Find where the given text appears and provide that cell's center as [x, y] coordinate. 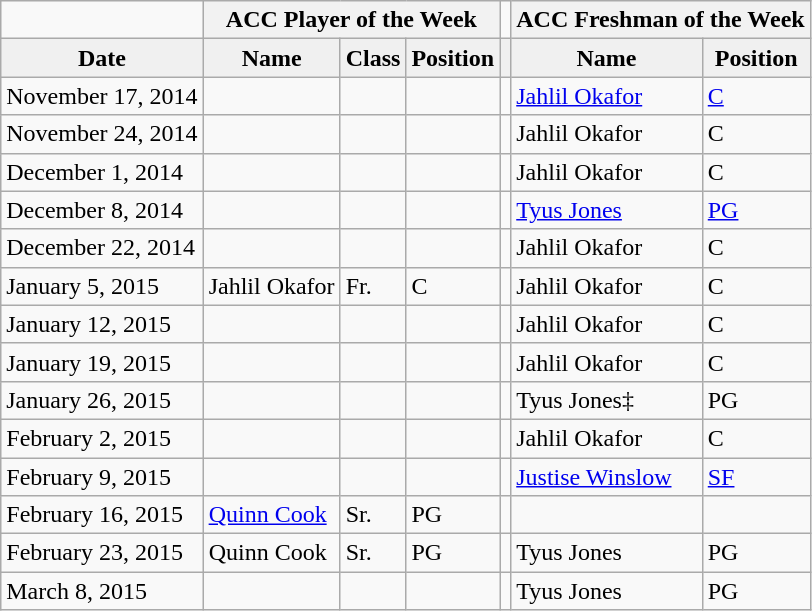
February 9, 2015 [102, 477]
January 12, 2015 [102, 324]
February 23, 2015 [102, 553]
Tyus Jones‡ [607, 400]
Fr. [373, 286]
February 2, 2015 [102, 438]
January 5, 2015 [102, 286]
February 16, 2015 [102, 515]
November 17, 2014 [102, 96]
December 1, 2014 [102, 172]
November 24, 2014 [102, 134]
ACC Player of the Week [352, 20]
March 8, 2015 [102, 591]
Justise Winslow [607, 477]
December 8, 2014 [102, 210]
SF [756, 477]
ACC Freshman of the Week [661, 20]
Class [373, 58]
January 26, 2015 [102, 400]
December 22, 2014 [102, 248]
January 19, 2015 [102, 362]
Date [102, 58]
